For the text-containing cell, return its midpoint in (X, Y) coordinate format. 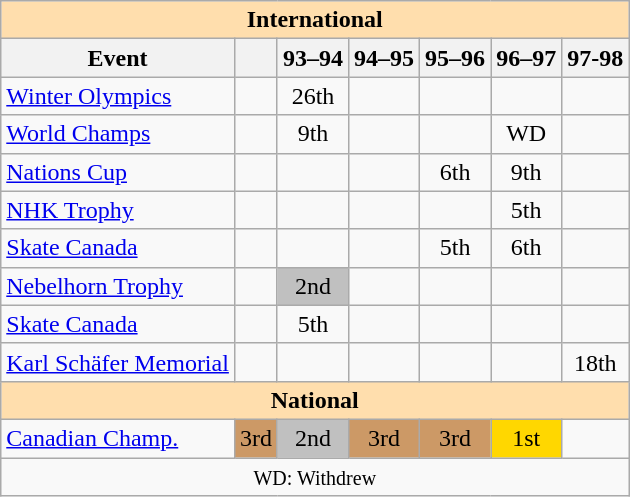
WD: Withdrew (315, 477)
NHK Trophy (118, 210)
Nations Cup (118, 172)
Canadian Champ. (118, 438)
Event (118, 58)
National (315, 400)
94–95 (384, 58)
1st (526, 438)
95–96 (456, 58)
Nebelhorn Trophy (118, 286)
26th (312, 96)
Karl Schäfer Memorial (118, 362)
18th (596, 362)
97-98 (596, 58)
World Champs (118, 134)
93–94 (312, 58)
WD (526, 134)
Winter Olympics (118, 96)
96–97 (526, 58)
International (315, 20)
